Scan for the cell matching the given text and deliver its (x, y) coordinate at center. 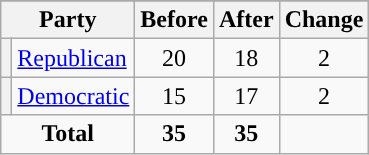
17 (246, 96)
20 (174, 58)
15 (174, 96)
Republican (74, 58)
Democratic (74, 96)
Before (174, 20)
Change (324, 20)
Party (68, 20)
18 (246, 58)
Total (68, 134)
After (246, 20)
